From the cell containing the given text, extract its center point as (x, y) coordinate. 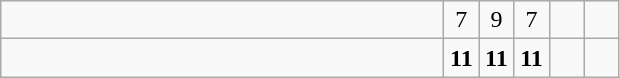
9 (496, 20)
